Return [x, y] of the center of cell containing provided text 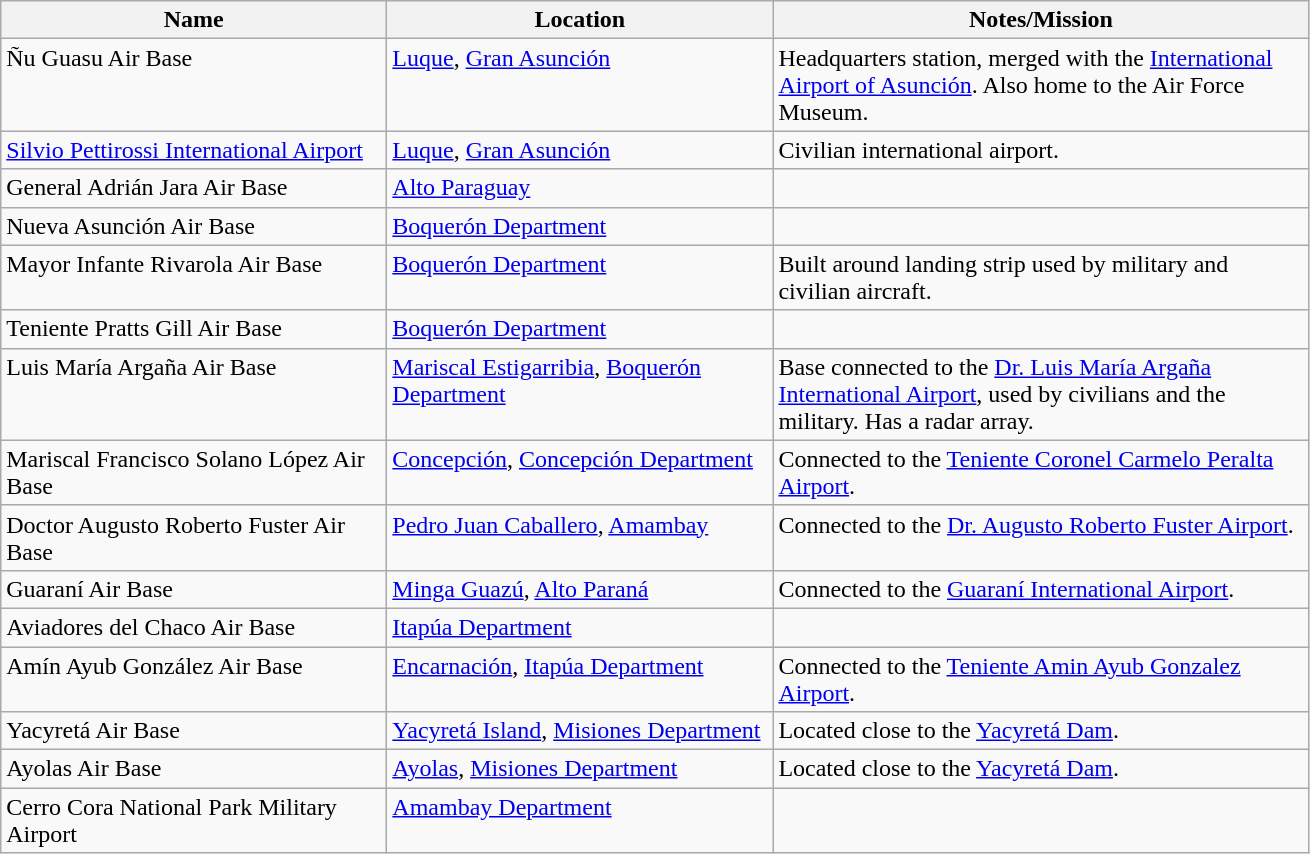
Connected to the Dr. Augusto Roberto Fuster Airport. [1041, 538]
Minga Guazú, Alto Paraná [580, 589]
Headquarters station, merged with the International Airport of Asunción. Also home to the Air Force Museum. [1041, 85]
Yacyretá Air Base [194, 731]
Amín Ayub González Air Base [194, 678]
Doctor Augusto Roberto Fuster Air Base [194, 538]
Nueva Asunción Air Base [194, 226]
Notes/Mission [1041, 20]
Ayolas Air Base [194, 769]
Built around landing strip used by military and civilian aircraft. [1041, 278]
Base connected to the Dr. Luis María Argaña International Airport, used by civilians and the military. Has a radar array. [1041, 394]
Guaraní Air Base [194, 589]
Itapúa Department [580, 627]
General Adrián Jara Air Base [194, 188]
Ñu Guasu Air Base [194, 85]
Connected to the Teniente Amin Ayub Gonzalez Airport. [1041, 678]
Name [194, 20]
Aviadores del Chaco Air Base [194, 627]
Alto Paraguay [580, 188]
Location [580, 20]
Luis María Argaña Air Base [194, 394]
Silvio Pettirossi International Airport [194, 150]
Teniente Pratts Gill Air Base [194, 329]
Mariscal Estigarribia, Boquerón Department [580, 394]
Civilian international airport. [1041, 150]
Cerro Cora National Park Military Airport [194, 820]
Connected to the Teniente Coronel Carmelo Peralta Airport. [1041, 472]
Amambay Department [580, 820]
Pedro Juan Caballero, Amambay [580, 538]
Ayolas, Misiones Department [580, 769]
Yacyretá Island, Misiones Department [580, 731]
Mayor Infante Rivarola Air Base [194, 278]
Concepción, Concepción Department [580, 472]
Mariscal Francisco Solano López Air Base [194, 472]
Connected to the Guaraní International Airport. [1041, 589]
Encarnación, Itapúa Department [580, 678]
